Capture the cell that displays the provided text and extract its [x, y] central coordinate. 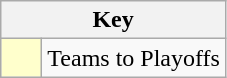
Teams to Playoffs [134, 58]
Key [114, 20]
